Output the [X, Y] coordinate of the center of the cell containing the given text.  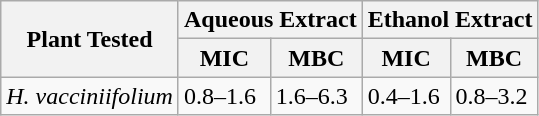
1.6–6.3 [316, 96]
Aqueous Extract [270, 20]
Ethanol Extract [450, 20]
0.8–1.6 [224, 96]
H. vacciniifolium [90, 96]
0.8–3.2 [494, 96]
0.4–1.6 [406, 96]
Plant Tested [90, 39]
